Output the (x, y) coordinate of the center of the cell containing the given text.  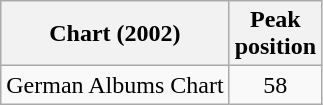
Peakposition (275, 34)
Chart (2002) (115, 34)
58 (275, 85)
German Albums Chart (115, 85)
